For the text-containing cell, return its midpoint in (x, y) coordinate format. 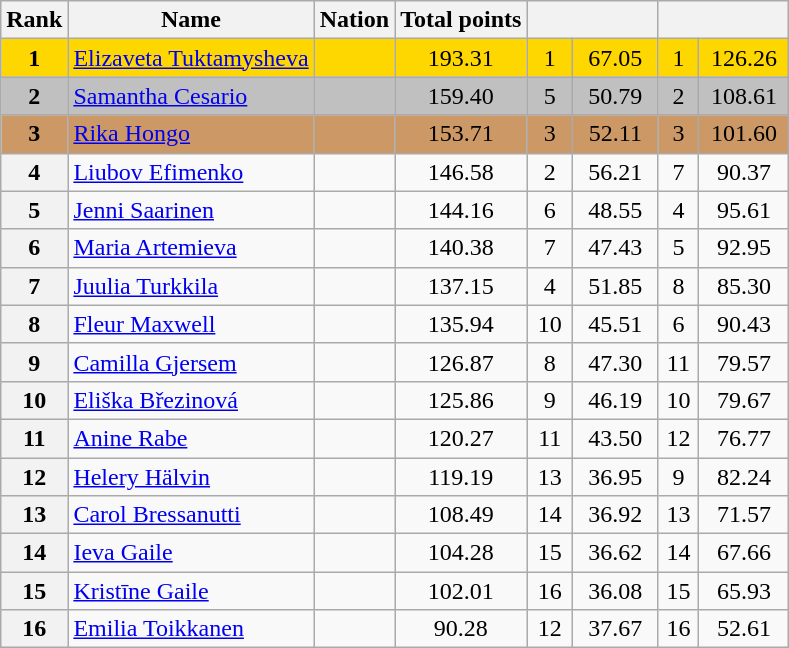
Anine Rabe (191, 438)
82.24 (744, 477)
Carol Bressanutti (191, 515)
85.30 (744, 286)
Name (191, 20)
Elizaveta Tuktamysheva (191, 58)
Emilia Toikkanen (191, 629)
56.21 (616, 172)
67.05 (616, 58)
Eliška Březinová (191, 400)
43.50 (616, 438)
45.51 (616, 324)
52.61 (744, 629)
108.61 (744, 96)
47.30 (616, 362)
126.87 (461, 362)
Rika Hongo (191, 134)
36.92 (616, 515)
102.01 (461, 591)
Total points (461, 20)
Liubov Efimenko (191, 172)
101.60 (744, 134)
47.43 (616, 248)
Jenni Saarinen (191, 210)
120.27 (461, 438)
46.19 (616, 400)
95.61 (744, 210)
Ieva Gaile (191, 553)
126.26 (744, 58)
51.85 (616, 286)
153.71 (461, 134)
108.49 (461, 515)
Camilla Gjersem (191, 362)
79.57 (744, 362)
135.94 (461, 324)
36.95 (616, 477)
36.08 (616, 591)
79.67 (744, 400)
140.38 (461, 248)
67.66 (744, 553)
37.67 (616, 629)
125.86 (461, 400)
Maria Artemieva (191, 248)
Helery Hälvin (191, 477)
52.11 (616, 134)
90.43 (744, 324)
76.77 (744, 438)
Nation (354, 20)
Rank (34, 20)
146.58 (461, 172)
Juulia Turkkila (191, 286)
50.79 (616, 96)
71.57 (744, 515)
119.19 (461, 477)
90.28 (461, 629)
159.40 (461, 96)
Fleur Maxwell (191, 324)
90.37 (744, 172)
104.28 (461, 553)
Kristīne Gaile (191, 591)
144.16 (461, 210)
48.55 (616, 210)
137.15 (461, 286)
193.31 (461, 58)
65.93 (744, 591)
92.95 (744, 248)
Samantha Cesario (191, 96)
36.62 (616, 553)
